Locate the cell with the specified text and output its [X, Y] center coordinate. 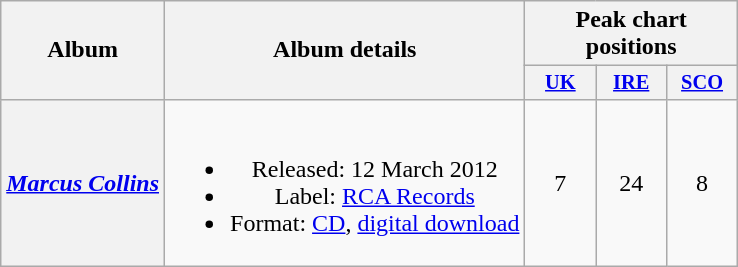
Album [83, 50]
IRE [632, 83]
7 [560, 182]
Marcus Collins [83, 182]
SCO [702, 83]
Released: 12 March 2012Label: RCA RecordsFormat: CD, digital download [345, 182]
8 [702, 182]
UK [560, 83]
Album details [345, 50]
24 [632, 182]
Peak chart positions [632, 34]
